Determine the (X, Y) coordinate at the center of the cell enclosing the given text.  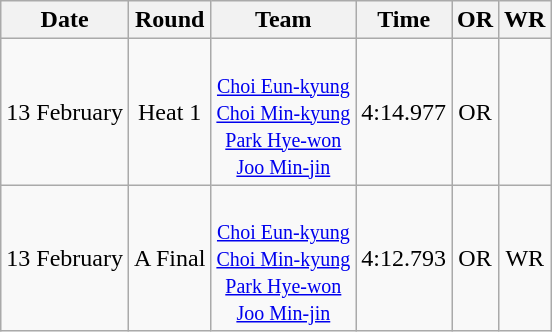
4:12.793 (404, 258)
Heat 1 (169, 112)
A Final (169, 258)
Date (65, 20)
Time (404, 20)
Team (284, 20)
Round (169, 20)
4:14.977 (404, 112)
